Locate the cell with the specified text and output its (X, Y) center coordinate. 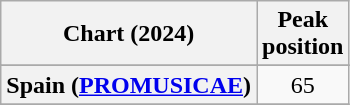
Spain (PROMUSICAE) (129, 85)
65 (303, 85)
Chart (2024) (129, 34)
Peakposition (303, 34)
